Output the (X, Y) coordinate of the center of the cell containing the given text.  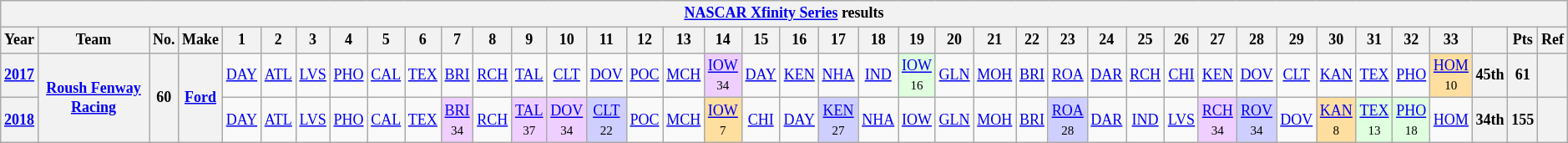
TAL37 (529, 120)
Pts (1523, 40)
Ford (200, 97)
2018 (20, 120)
Year (20, 40)
15 (761, 40)
IOW34 (723, 75)
29 (1297, 40)
ROA (1067, 75)
27 (1217, 40)
21 (995, 40)
19 (917, 40)
25 (1146, 40)
11 (606, 40)
5 (386, 40)
14 (723, 40)
31 (1374, 40)
18 (878, 40)
4 (349, 40)
20 (954, 40)
26 (1181, 40)
CLT22 (606, 120)
13 (684, 40)
RCH34 (1217, 120)
30 (1336, 40)
24 (1107, 40)
2017 (20, 75)
Roush Fenway Racing (94, 97)
33 (1451, 40)
16 (799, 40)
60 (164, 97)
155 (1523, 120)
Ref (1553, 40)
2 (278, 40)
8 (493, 40)
HOM10 (1451, 75)
32 (1411, 40)
ROV34 (1257, 120)
3 (312, 40)
10 (567, 40)
IOW (917, 120)
1 (241, 40)
28 (1257, 40)
TAL (529, 75)
34th (1490, 120)
BRI34 (458, 120)
KAN8 (1336, 120)
KEN27 (838, 120)
61 (1523, 75)
No. (164, 40)
ROA28 (1067, 120)
TEX13 (1374, 120)
DOV34 (567, 120)
NASCAR Xfinity Series results (784, 13)
IOW16 (917, 75)
45th (1490, 75)
HOM (1451, 120)
KAN (1336, 75)
Make (200, 40)
Team (94, 40)
9 (529, 40)
6 (422, 40)
17 (838, 40)
23 (1067, 40)
12 (645, 40)
IOW7 (723, 120)
PHO18 (1411, 120)
22 (1032, 40)
7 (458, 40)
